Search for the cell housing the specified text and yield its [x, y] center coordinate. 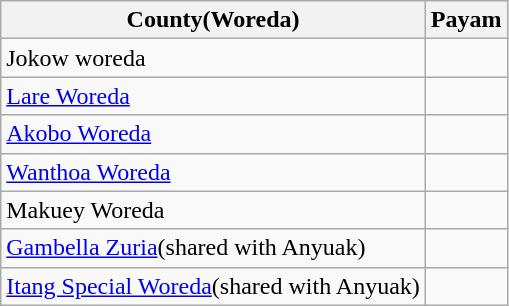
Gambella Zuria(shared with Anyuak) [214, 248]
Wanthoa Woreda [214, 172]
Makuey Woreda [214, 210]
Itang Special Woreda(shared with Anyuak) [214, 286]
Lare Woreda [214, 96]
Payam [466, 20]
Akobo Woreda [214, 134]
Jokow woreda [214, 58]
County(Woreda) [214, 20]
